Output the [X, Y] coordinate of the center of the cell containing the given text.  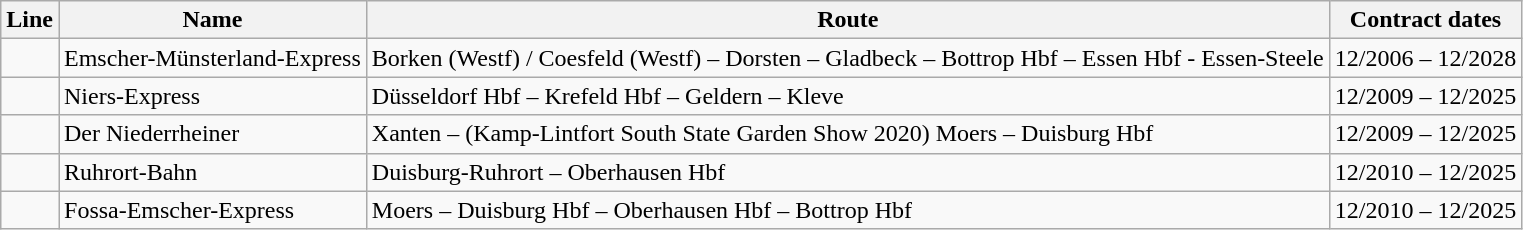
Der Niederrheiner [212, 134]
Contract dates [1425, 20]
Line [30, 20]
Xanten – (Kamp-Lintfort South State Garden Show 2020) Moers – Duisburg Hbf [848, 134]
Duisburg-Ruhrort – Oberhausen Hbf [848, 172]
Name [212, 20]
12/2006 – 12/2028 [1425, 58]
Düsseldorf Hbf – Krefeld Hbf – Geldern – Kleve [848, 96]
Borken (Westf) / Coesfeld (Westf) – Dorsten – Gladbeck – Bottrop Hbf – Essen Hbf - Essen-Steele [848, 58]
Ruhrort-Bahn [212, 172]
Moers – Duisburg Hbf – Oberhausen Hbf – Bottrop Hbf [848, 210]
Niers-Express [212, 96]
Emscher-Münsterland-Express [212, 58]
Fossa-Emscher-Express [212, 210]
Route [848, 20]
